Find where the given text appears and provide that cell's center as (X, Y) coordinate. 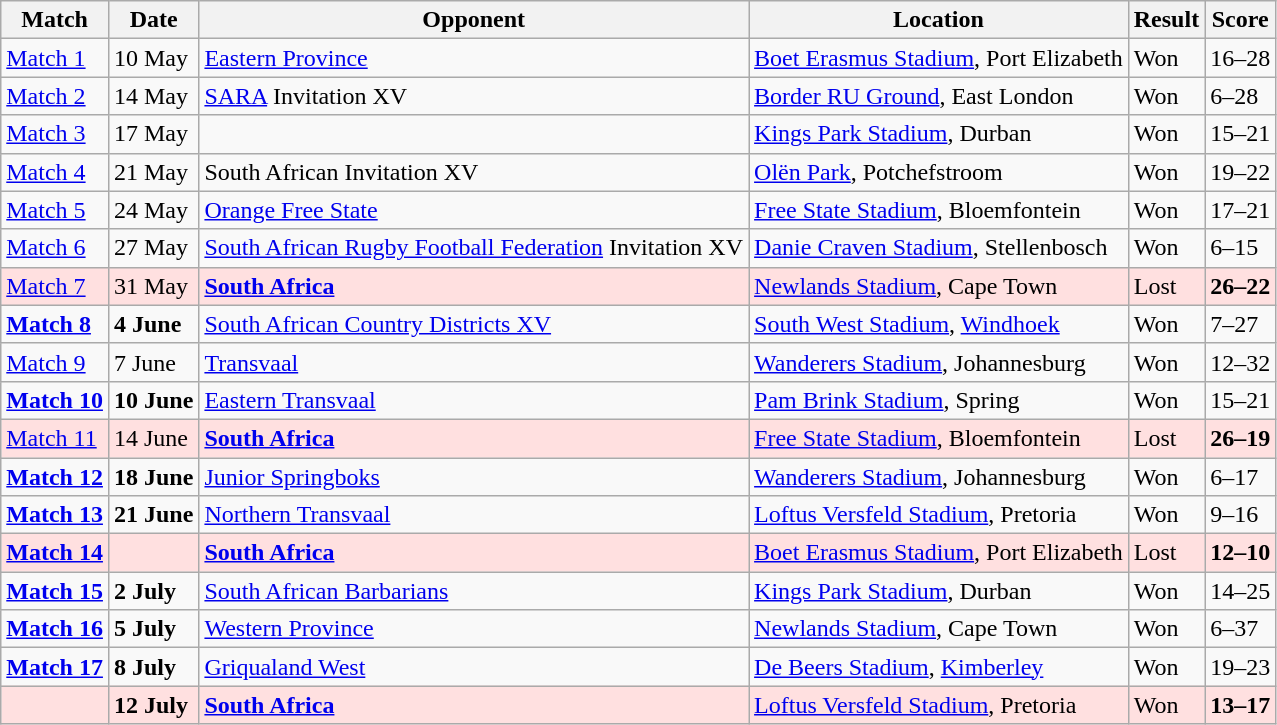
Opponent (474, 20)
Western Province (474, 629)
Match 9 (55, 362)
21 June (153, 515)
7–27 (1240, 324)
18 June (153, 477)
South African Rugby Football Federation Invitation XV (474, 248)
South West Stadium, Windhoek (939, 324)
Border RU Ground, East London (939, 96)
8 July (153, 667)
Match 4 (55, 172)
Match 5 (55, 210)
Date (153, 20)
Pam Brink Stadium, Spring (939, 400)
Match 13 (55, 515)
9–16 (1240, 515)
12–10 (1240, 553)
Transvaal (474, 362)
6–15 (1240, 248)
Result (1166, 20)
6–37 (1240, 629)
Score (1240, 20)
Match 16 (55, 629)
Griqualand West (474, 667)
Match 17 (55, 667)
31 May (153, 286)
Match 14 (55, 553)
South African Invitation XV (474, 172)
16–28 (1240, 58)
13–17 (1240, 705)
12–32 (1240, 362)
Eastern Province (474, 58)
2 July (153, 591)
Match 7 (55, 286)
19–22 (1240, 172)
Match 11 (55, 438)
6–28 (1240, 96)
Northern Transvaal (474, 515)
4 June (153, 324)
26–19 (1240, 438)
Match 2 (55, 96)
Junior Springboks (474, 477)
5 July (153, 629)
Match 10 (55, 400)
10 May (153, 58)
14 May (153, 96)
SARA Invitation XV (474, 96)
South African Barbarians (474, 591)
19–23 (1240, 667)
Match 15 (55, 591)
10 June (153, 400)
Eastern Transvaal (474, 400)
Match 6 (55, 248)
12 July (153, 705)
Orange Free State (474, 210)
Match 3 (55, 134)
Match 8 (55, 324)
21 May (153, 172)
14 June (153, 438)
South African Country Districts XV (474, 324)
Location (939, 20)
26–22 (1240, 286)
17–21 (1240, 210)
17 May (153, 134)
6–17 (1240, 477)
27 May (153, 248)
Match (55, 20)
Danie Craven Stadium, Stellenbosch (939, 248)
Match 12 (55, 477)
7 June (153, 362)
Olën Park, Potchefstroom (939, 172)
14–25 (1240, 591)
24 May (153, 210)
Match 1 (55, 58)
De Beers Stadium, Kimberley (939, 667)
